Capture the cell that displays the provided text and extract its [x, y] central coordinate. 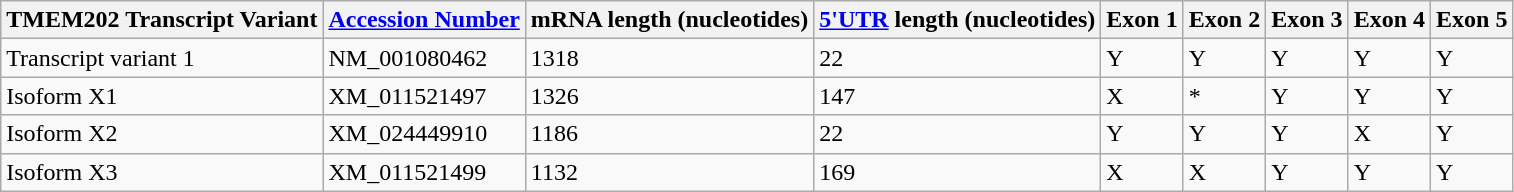
Isoform X2 [162, 134]
Isoform X1 [162, 96]
1186 [669, 134]
169 [958, 172]
Exon 3 [1307, 20]
Exon 2 [1224, 20]
Accession Number [424, 20]
XM_011521499 [424, 172]
1326 [669, 96]
Exon 4 [1389, 20]
1132 [669, 172]
5'UTR length (nucleotides) [958, 20]
1318 [669, 58]
Transcript variant 1 [162, 58]
Exon 1 [1142, 20]
XM_024449910 [424, 134]
TMEM202 Transcript Variant [162, 20]
Isoform X3 [162, 172]
XM_011521497 [424, 96]
mRNA length (nucleotides) [669, 20]
NM_001080462 [424, 58]
147 [958, 96]
* [1224, 96]
Exon 5 [1472, 20]
